Search for the cell housing the specified text and yield its (X, Y) center coordinate. 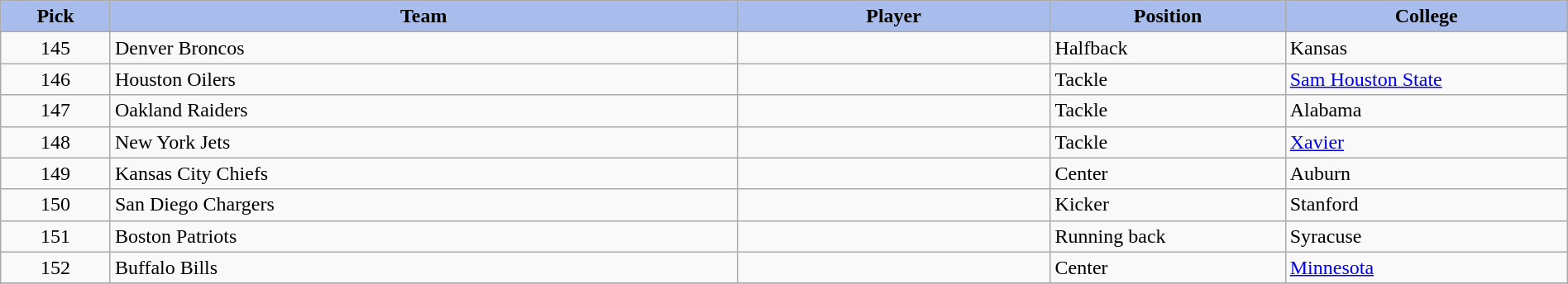
Running back (1168, 236)
Pick (56, 17)
Stanford (1426, 205)
146 (56, 79)
Position (1168, 17)
147 (56, 111)
San Diego Chargers (423, 205)
College (1426, 17)
Alabama (1426, 111)
New York Jets (423, 142)
151 (56, 236)
Boston Patriots (423, 236)
Syracuse (1426, 236)
148 (56, 142)
Kansas (1426, 48)
150 (56, 205)
Player (893, 17)
145 (56, 48)
152 (56, 267)
Denver Broncos (423, 48)
Halfback (1168, 48)
Kansas City Chiefs (423, 173)
149 (56, 173)
Auburn (1426, 173)
Oakland Raiders (423, 111)
Team (423, 17)
Houston Oilers (423, 79)
Kicker (1168, 205)
Xavier (1426, 142)
Minnesota (1426, 267)
Buffalo Bills (423, 267)
Sam Houston State (1426, 79)
